Return the [X, Y] coordinate for the center point of the cell that contains the specified text.  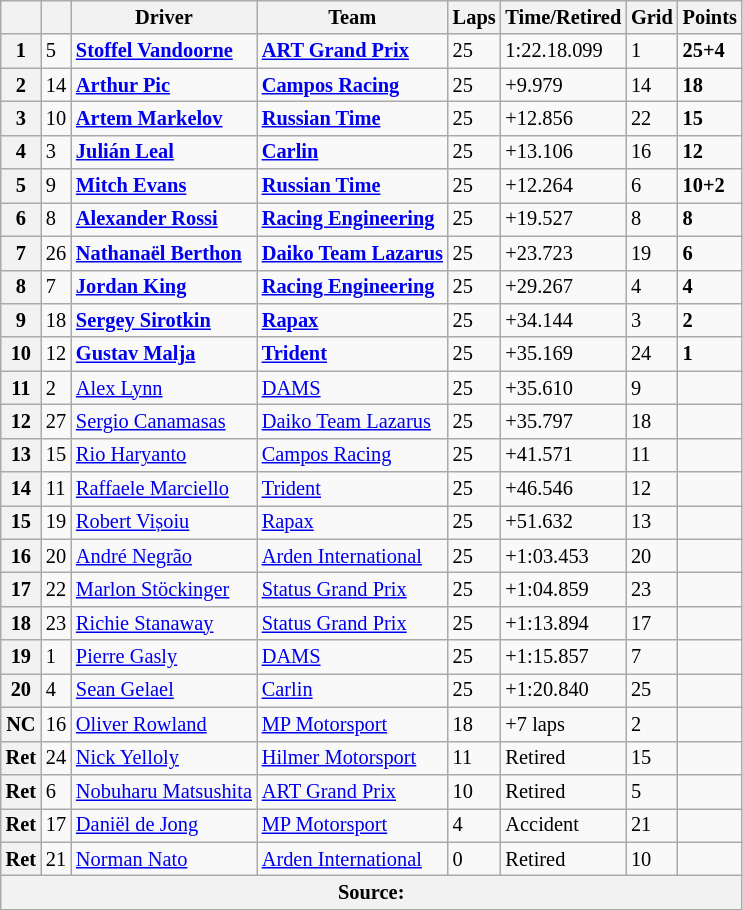
+35.169 [564, 354]
Rio Haryanto [164, 455]
+29.267 [564, 287]
Driver [164, 17]
Accident [564, 825]
Sean Gelael [164, 690]
+9.979 [564, 85]
Daniël de Jong [164, 825]
André Negrão [164, 556]
Artem Markelov [164, 118]
Raffaele Marciello [164, 489]
Nick Yelloly [164, 758]
+1:20.840 [564, 690]
+1:03.453 [564, 556]
+12.264 [564, 186]
Arthur Pic [164, 85]
Julián Leal [164, 152]
Robert Vișoiu [164, 522]
Team [352, 17]
Oliver Rowland [164, 724]
Stoffel Vandoorne [164, 51]
Norman Nato [164, 859]
26 [56, 253]
Alex Lynn [164, 388]
Laps [474, 17]
Mitch Evans [164, 186]
0 [474, 859]
+12.856 [564, 118]
Points [710, 17]
Gustav Malja [164, 354]
27 [56, 421]
+7 laps [564, 724]
NC [21, 724]
Nathanaël Berthon [164, 253]
Sergio Canamasas [164, 421]
+35.797 [564, 421]
+1:04.859 [564, 589]
Richie Stanaway [164, 623]
Sergey Sirotkin [164, 320]
Marlon Stöckinger [164, 589]
+19.527 [564, 219]
Jordan King [164, 287]
+1:13.894 [564, 623]
+1:15.857 [564, 657]
Source: [372, 892]
Alexander Rossi [164, 219]
Time/Retired [564, 17]
+23.723 [564, 253]
+41.571 [564, 455]
Pierre Gasly [164, 657]
Hilmer Motorsport [352, 758]
25+4 [710, 51]
+46.546 [564, 489]
+13.106 [564, 152]
+35.610 [564, 388]
1:22.18.099 [564, 51]
10+2 [710, 186]
Nobuharu Matsushita [164, 791]
+51.632 [564, 522]
+34.144 [564, 320]
Grid [652, 17]
